Scan for the cell matching the given text and deliver its [x, y] coordinate at center. 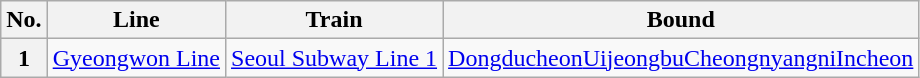
Seoul Subway Line 1 [334, 58]
Gyeongwon Line [136, 58]
Train [334, 20]
Bound [681, 20]
1 [24, 58]
DongducheonUijeongbuCheongnyangniIncheon [681, 58]
No. [24, 20]
Line [136, 20]
